Extract the (x, y) coordinate from the center of the cell holding the provided text.  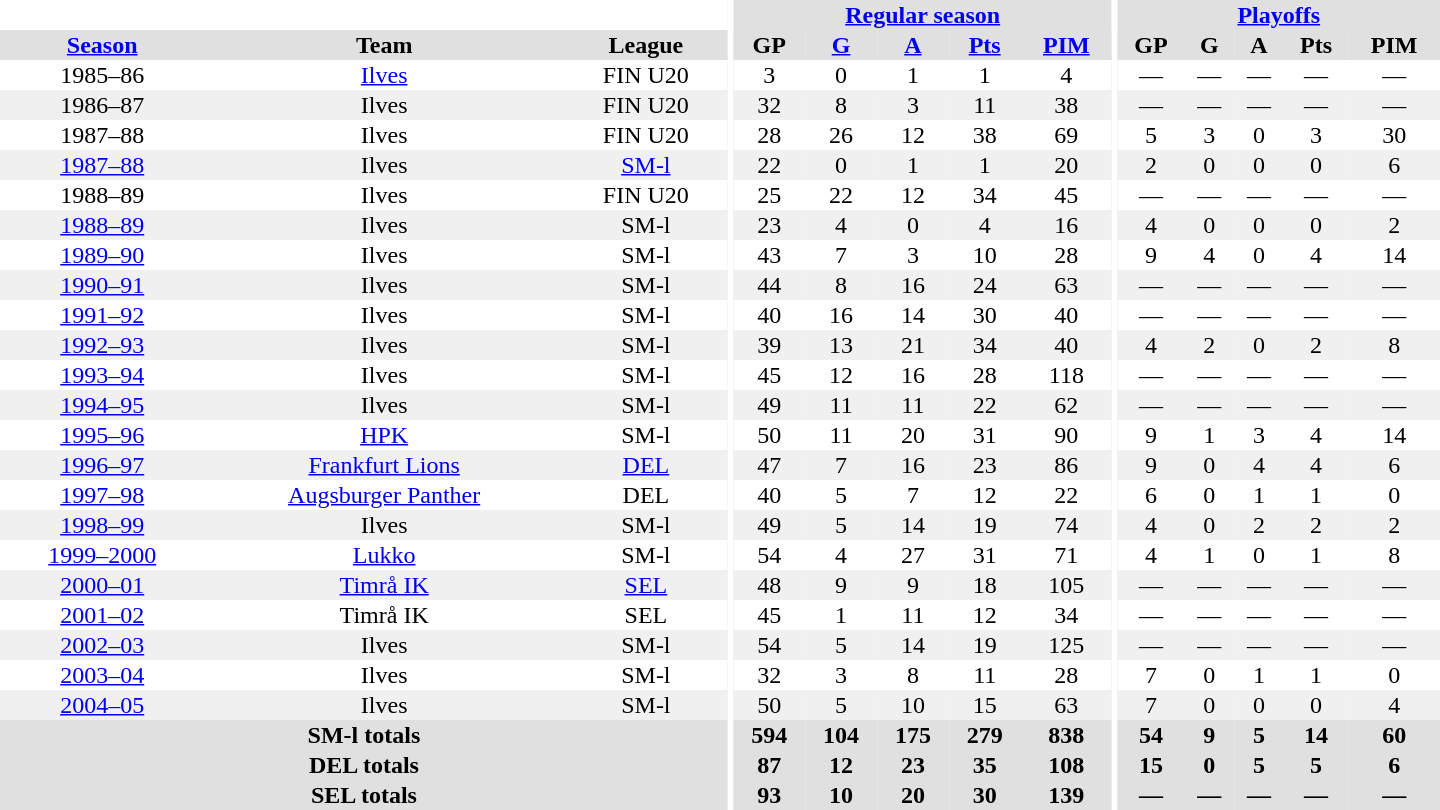
86 (1066, 465)
1989–90 (102, 255)
Team (384, 45)
DEL totals (364, 765)
104 (841, 735)
1996–97 (102, 465)
1993–94 (102, 375)
1992–93 (102, 345)
1998–99 (102, 525)
HPK (384, 435)
1999–2000 (102, 555)
2000–01 (102, 585)
SM-l totals (364, 735)
139 (1066, 795)
Frankfurt Lions (384, 465)
SEL totals (364, 795)
2001–02 (102, 615)
175 (913, 735)
Augsburger Panther (384, 495)
24 (985, 285)
90 (1066, 435)
93 (769, 795)
2004–05 (102, 705)
Lukko (384, 555)
39 (769, 345)
35 (985, 765)
13 (841, 345)
25 (769, 195)
26 (841, 135)
2003–04 (102, 675)
118 (1066, 375)
Regular season (922, 15)
108 (1066, 765)
60 (1394, 735)
594 (769, 735)
18 (985, 585)
48 (769, 585)
1990–91 (102, 285)
43 (769, 255)
279 (985, 735)
105 (1066, 585)
League (646, 45)
125 (1066, 645)
Season (102, 45)
1985–86 (102, 75)
69 (1066, 135)
27 (913, 555)
1995–96 (102, 435)
21 (913, 345)
838 (1066, 735)
87 (769, 765)
47 (769, 465)
62 (1066, 405)
71 (1066, 555)
1986–87 (102, 105)
1994–95 (102, 405)
Playoffs (1279, 15)
44 (769, 285)
2002–03 (102, 645)
1997–98 (102, 495)
1991–92 (102, 315)
74 (1066, 525)
